Find where the given text appears and provide that cell's center as (x, y) coordinate. 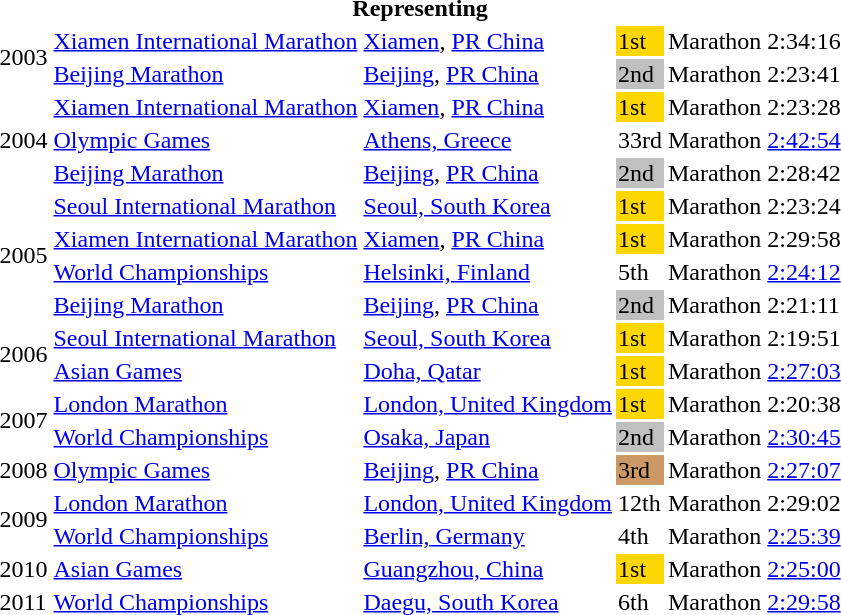
Berlin, Germany (488, 536)
Osaka, Japan (488, 437)
Guangzhou, China (488, 569)
Helsinki, Finland (488, 272)
Doha, Qatar (488, 371)
12th (640, 503)
Athens, Greece (488, 140)
3rd (640, 470)
5th (640, 272)
4th (640, 536)
33rd (640, 140)
